Find where the given text appears and provide that cell's center as [x, y] coordinate. 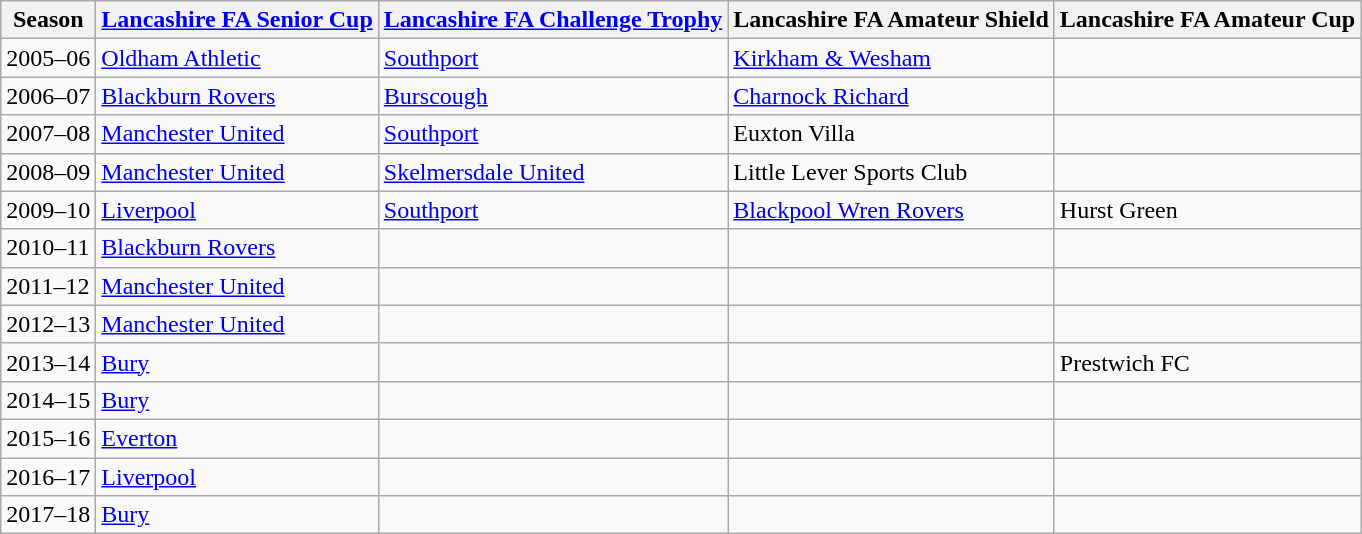
2009–10 [48, 210]
Hurst Green [1207, 210]
2014–15 [48, 400]
2006–07 [48, 96]
Charnock Richard [891, 96]
2012–13 [48, 324]
Lancashire FA Amateur Shield [891, 20]
2010–11 [48, 248]
2013–14 [48, 362]
2011–12 [48, 286]
2015–16 [48, 438]
2005–06 [48, 58]
Kirkham & Wesham [891, 58]
Season [48, 20]
Oldham Athletic [237, 58]
Skelmersdale United [553, 172]
Euxton Villa [891, 134]
2007–08 [48, 134]
Lancashire FA Challenge Trophy [553, 20]
Lancashire FA Amateur Cup [1207, 20]
Prestwich FC [1207, 362]
Blackpool Wren Rovers [891, 210]
2016–17 [48, 477]
Lancashire FA Senior Cup [237, 20]
Burscough [553, 96]
Everton [237, 438]
2017–18 [48, 515]
Little Lever Sports Club [891, 172]
2008–09 [48, 172]
